Output the (X, Y) coordinate of the center of the cell containing the given text.  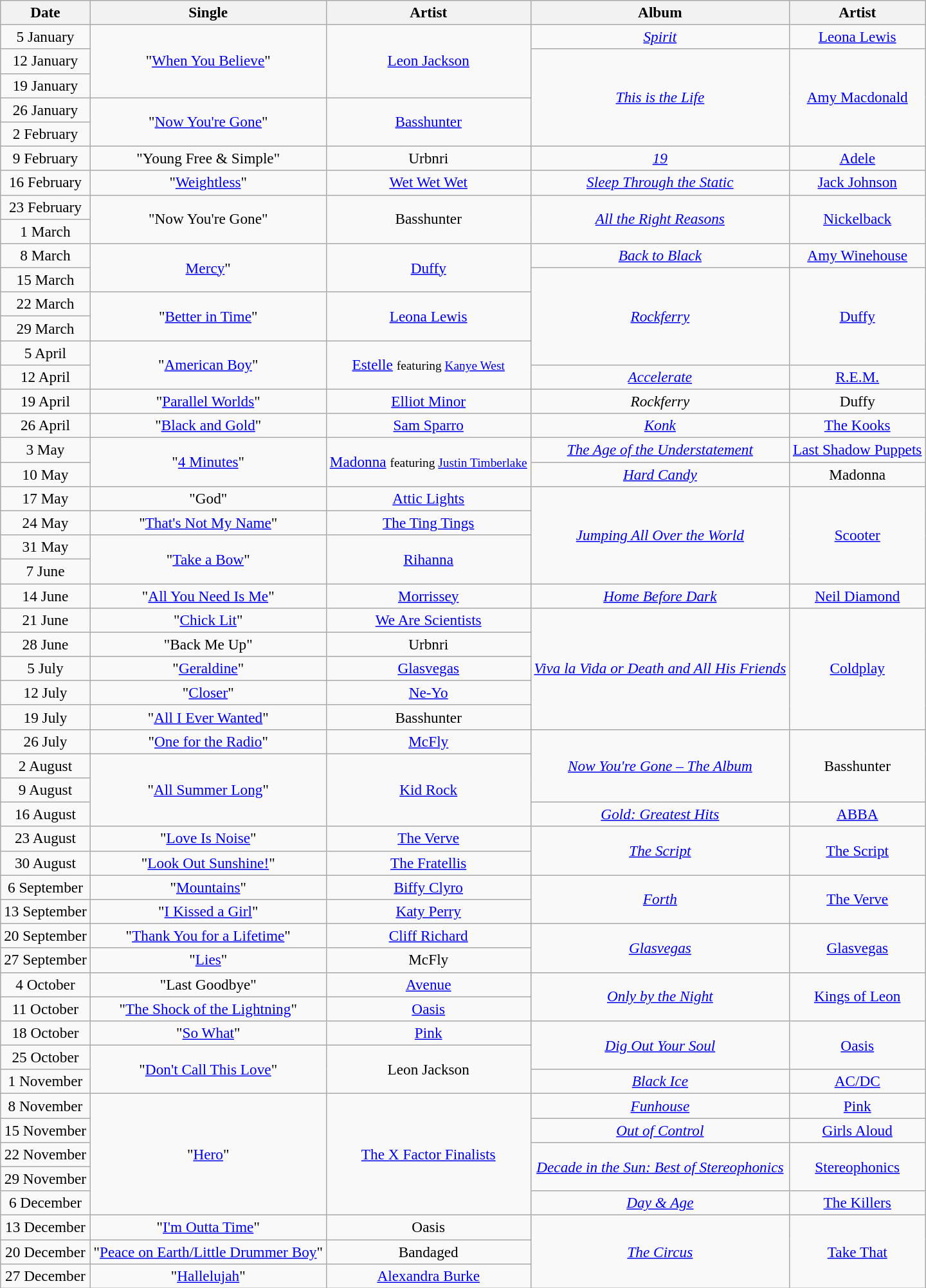
"4 Minutes" (208, 462)
"Don't Call This Love" (208, 1069)
"Geraldine" (208, 668)
Spirit (660, 37)
4 October (45, 984)
"Hero" (208, 1154)
Accelerate (660, 377)
14 June (45, 595)
"Black and Gold" (208, 426)
29 March (45, 328)
The Fratellis (428, 863)
Amy Winehouse (858, 255)
Elliot Minor (428, 401)
"Look Out Sunshine!" (208, 863)
19 (660, 158)
Coldplay (858, 669)
All the Right Reasons (660, 219)
Gold: Greatest Hits (660, 814)
5 July (45, 668)
22 March (45, 304)
6 September (45, 887)
11 October (45, 1008)
19 July (45, 717)
This is the Life (660, 98)
Cliff Richard (428, 936)
6 December (45, 1203)
"Weightless" (208, 183)
"I'm Outta Time" (208, 1227)
"When You Believe" (208, 60)
Rihanna (428, 559)
22 November (45, 1154)
9 August (45, 790)
26 July (45, 741)
7 June (45, 571)
23 August (45, 839)
Funhouse (660, 1105)
Girls Aloud (858, 1130)
Ne-Yo (428, 693)
Sam Sparro (428, 426)
Stereophonics (858, 1166)
Album (660, 12)
Madonna (858, 474)
20 September (45, 936)
"Peace on Earth/Little Drummer Boy" (208, 1251)
29 November (45, 1179)
"American Boy" (208, 365)
28 June (45, 644)
8 March (45, 255)
"So What" (208, 1033)
AC/DC (858, 1082)
Mercy" (208, 268)
13 September (45, 911)
Home Before Dark (660, 595)
We Are Scientists (428, 620)
"God" (208, 498)
Decade in the Sun: Best of Stereophonics (660, 1166)
Back to Black (660, 255)
Dig Out Your Soul (660, 1045)
21 June (45, 620)
5 January (45, 37)
17 May (45, 498)
Single (208, 12)
Viva la Vida or Death and All His Friends (660, 669)
Nickelback (858, 219)
26 April (45, 426)
Alexandra Burke (428, 1276)
"All Summer Long" (208, 790)
Day & Age (660, 1203)
Neil Diamond (858, 595)
"Take a Bow" (208, 559)
30 August (45, 863)
3 May (45, 449)
Hard Candy (660, 474)
19 January (45, 86)
"Closer" (208, 693)
Date (45, 12)
"All You Need Is Me" (208, 595)
Madonna featuring Justin Timberlake (428, 462)
"Mountains" (208, 887)
Sleep Through the Static (660, 183)
Jumping All Over the World (660, 535)
Bandaged (428, 1251)
8 November (45, 1105)
Wet Wet Wet (428, 183)
20 December (45, 1251)
1 November (45, 1082)
The Killers (858, 1203)
Now You're Gone – The Album (660, 765)
Forth (660, 899)
"One for the Radio" (208, 741)
5 April (45, 352)
10 May (45, 474)
Take That (858, 1251)
9 February (45, 158)
The Kooks (858, 426)
Only by the Night (660, 997)
Biffy Clyro (428, 887)
Jack Johnson (858, 183)
Adele (858, 158)
Katy Perry (428, 911)
2 February (45, 134)
The Age of the Understatement (660, 449)
Morrissey (428, 595)
2 August (45, 765)
27 September (45, 960)
"That's Not My Name" (208, 523)
12 April (45, 377)
27 December (45, 1276)
Avenue (428, 984)
The Ting Tings (428, 523)
16 August (45, 814)
1 March (45, 231)
"Young Free & Simple" (208, 158)
16 February (45, 183)
Kings of Leon (858, 997)
Last Shadow Puppets (858, 449)
12 January (45, 61)
"The Shock of the Lightning" (208, 1008)
Scooter (858, 535)
Out of Control (660, 1130)
ABBA (858, 814)
12 July (45, 693)
"I Kissed a Girl" (208, 911)
Konk (660, 426)
Attic Lights (428, 498)
25 October (45, 1057)
15 November (45, 1130)
"Back Me Up" (208, 644)
"Lies" (208, 960)
"Hallelujah" (208, 1276)
"All I Ever Wanted" (208, 717)
The X Factor Finalists (428, 1154)
Black Ice (660, 1082)
Kid Rock (428, 790)
R.E.M. (858, 377)
23 February (45, 207)
"Better in Time" (208, 316)
31 May (45, 547)
Estelle featuring Kanye West (428, 365)
"Last Goodbye" (208, 984)
"Thank You for a Lifetime" (208, 936)
19 April (45, 401)
"Parallel Worlds" (208, 401)
Amy Macdonald (858, 98)
24 May (45, 523)
"Love Is Noise" (208, 839)
13 December (45, 1227)
18 October (45, 1033)
15 March (45, 280)
The Circus (660, 1251)
"Chick Lit" (208, 620)
26 January (45, 109)
